Pinpoint the cell where the given text exists, returning its (x, y) midpoint coordinate. 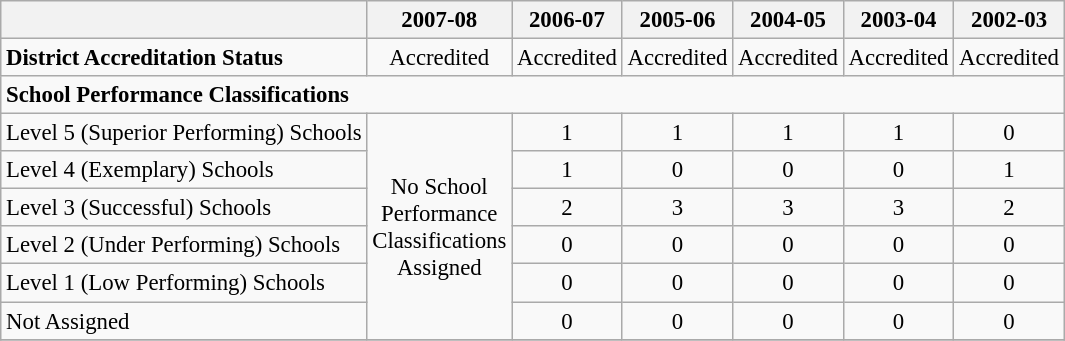
2006-07 (568, 20)
Level 1 (Low Performing) Schools (184, 283)
District Accreditation Status (184, 58)
2007-08 (440, 20)
Level 5 (Superior Performing) Schools (184, 133)
Not Assigned (184, 321)
2003-04 (898, 20)
No School Performance Classifications Assigned (440, 227)
Level 4 (Exemplary) Schools (184, 170)
2005-06 (678, 20)
2004-05 (788, 20)
Level 3 (Successful) Schools (184, 208)
2002-03 (1010, 20)
Level 2 (Under Performing) Schools (184, 245)
School Performance Classifications (533, 95)
